Locate the cell with the specified text and output its [x, y] center coordinate. 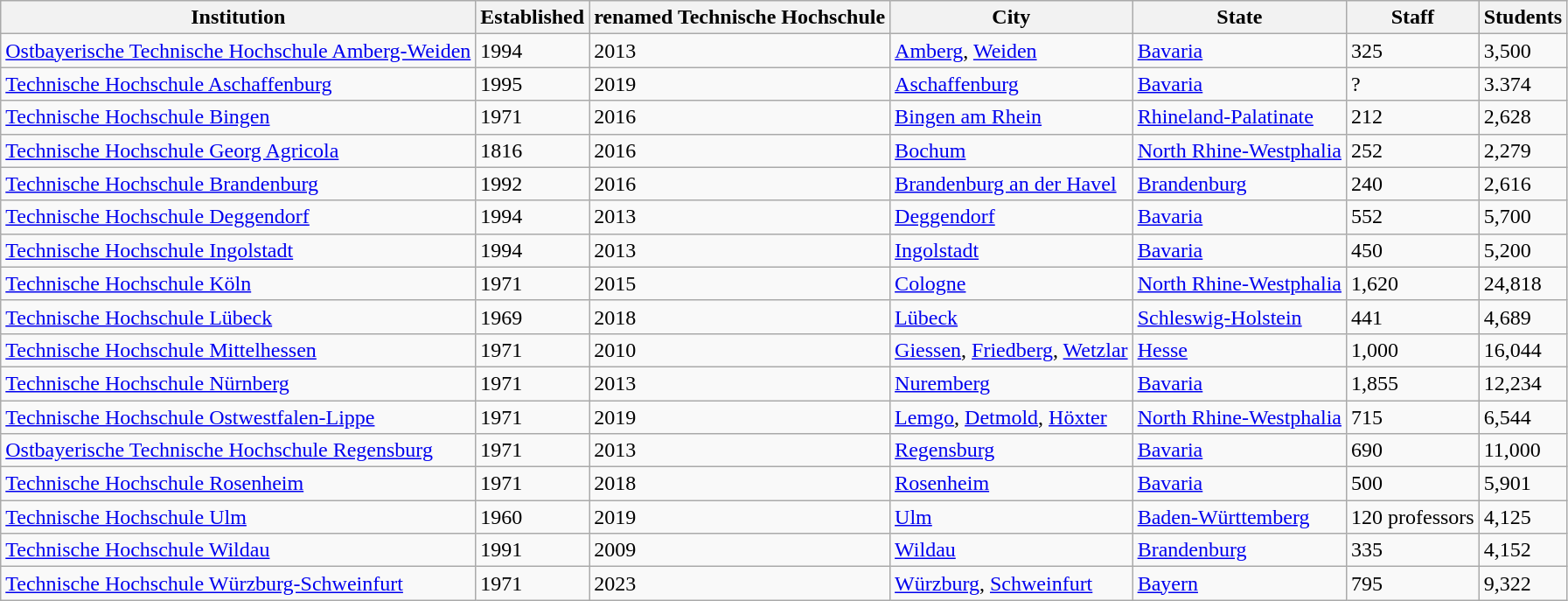
1969 [533, 317]
6,544 [1523, 417]
Technische Hochschule Ingolstadt [238, 250]
4,125 [1523, 517]
450 [1413, 250]
Technische Hochschule Würzburg-Schweinfurt [238, 584]
1992 [533, 184]
1995 [533, 84]
240 [1413, 184]
2009 [740, 550]
Technische Hochschule Ulm [238, 517]
9,322 [1523, 584]
2,279 [1523, 150]
? [1413, 84]
2015 [740, 283]
Staff [1413, 17]
5,200 [1523, 250]
3.374 [1523, 84]
Bochum [1012, 150]
2010 [740, 350]
12,234 [1523, 383]
Technische Hochschule Mittelhessen [238, 350]
500 [1413, 484]
552 [1413, 217]
252 [1413, 150]
5,700 [1523, 217]
renamed Technische Hochschule [740, 17]
212 [1413, 117]
4,152 [1523, 550]
Ingolstadt [1012, 250]
Lemgo, Detmold, Höxter [1012, 417]
Technische Hochschule Brandenburg [238, 184]
5,901 [1523, 484]
3,500 [1523, 51]
Rosenheim [1012, 484]
Ostbayerische Technische Hochschule Regensburg [238, 451]
Students [1523, 17]
Bayern [1239, 584]
Technische Hochschule Aschaffenburg [238, 84]
1816 [533, 150]
Hesse [1239, 350]
Bingen am Rhein [1012, 117]
1,855 [1413, 383]
1,000 [1413, 350]
690 [1413, 451]
Brandenburg an der Havel [1012, 184]
1,620 [1413, 283]
Technische Hochschule Rosenheim [238, 484]
24,818 [1523, 283]
Ostbayerische Technische Hochschule Amberg-Weiden [238, 51]
Technische Hochschule Bingen [238, 117]
441 [1413, 317]
Rhineland-Palatinate [1239, 117]
Technische Hochschule Georg Agricola [238, 150]
2,616 [1523, 184]
Technische Hochschule Nürnberg [238, 383]
Nuremberg [1012, 383]
Amberg, Weiden [1012, 51]
325 [1413, 51]
Technische Hochschule Lübeck [238, 317]
Technische Hochschule Ostwestfalen-Lippe [238, 417]
2,628 [1523, 117]
Baden-Württemberg [1239, 517]
Schleswig-Holstein [1239, 317]
State [1239, 17]
11,000 [1523, 451]
16,044 [1523, 350]
1960 [533, 517]
Cologne [1012, 283]
335 [1413, 550]
Technische Hochschule Köln [238, 283]
4,689 [1523, 317]
Lübeck [1012, 317]
Giessen, Friedberg, Wetzlar [1012, 350]
1991 [533, 550]
Technische Hochschule Wildau [238, 550]
Institution [238, 17]
Regensburg [1012, 451]
Wildau [1012, 550]
2023 [740, 584]
795 [1413, 584]
715 [1413, 417]
Deggendorf [1012, 217]
City [1012, 17]
Würzburg, Schweinfurt [1012, 584]
Ulm [1012, 517]
Aschaffenburg [1012, 84]
Technische Hochschule Deggendorf [238, 217]
120 professors [1413, 517]
Established [533, 17]
